Identify which cell holds the provided text, then report its [X, Y] central coordinate. 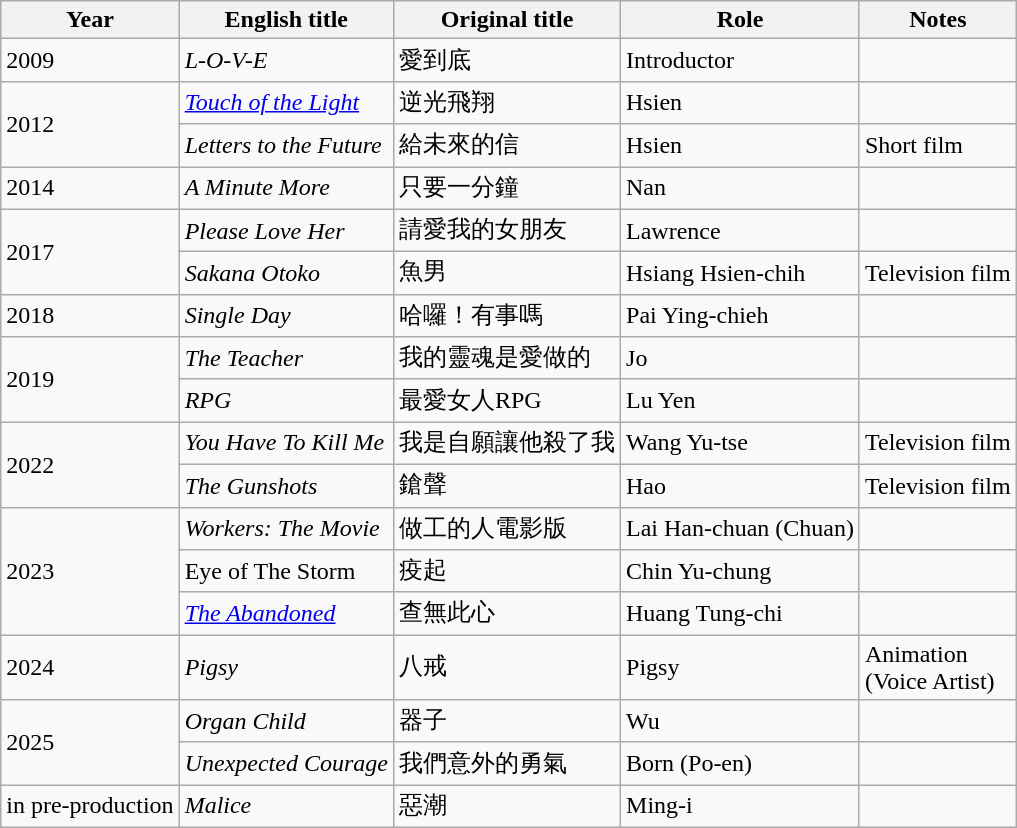
Workers: The Movie [286, 528]
Huang Tung-chi [740, 614]
Unexpected Courage [286, 764]
The Gunshots [286, 486]
Introductor [740, 60]
Organ Child [286, 722]
RPG [286, 400]
愛到底 [506, 60]
做工的人電影版 [506, 528]
Wu [740, 722]
Wang Yu-tse [740, 444]
Lawrence [740, 230]
Please Love Her [286, 230]
Short film [938, 146]
L-O-V-E [286, 60]
Animation(Voice Artist) [938, 668]
查無此心 [506, 614]
請愛我的女朋友 [506, 230]
魚男 [506, 274]
惡潮 [506, 806]
Ming-i [740, 806]
2025 [90, 742]
Role [740, 20]
器子 [506, 722]
Lai Han-chuan (Chuan) [740, 528]
疫起 [506, 572]
Jo [740, 358]
2014 [90, 188]
八戒 [506, 668]
最愛女人RPG [506, 400]
逆光飛翔 [506, 102]
2019 [90, 380]
只要一分鐘 [506, 188]
我們意外的勇氣 [506, 764]
Sakana Otoko [286, 274]
Eye of The Storm [286, 572]
2022 [90, 464]
Lu Yen [740, 400]
2009 [90, 60]
The Abandoned [286, 614]
Born (Po-en) [740, 764]
Letters to the Future [286, 146]
給未來的信 [506, 146]
A Minute More [286, 188]
鎗聲 [506, 486]
我是自願讓他殺了我 [506, 444]
Pai Ying-chieh [740, 316]
English title [286, 20]
The Teacher [286, 358]
Original title [506, 20]
2017 [90, 252]
2023 [90, 571]
2024 [90, 668]
You Have To Kill Me [286, 444]
Chin Yu-chung [740, 572]
Nan [740, 188]
我的靈魂是愛做的 [506, 358]
Touch of the Light [286, 102]
Single Day [286, 316]
Hsiang Hsien-chih [740, 274]
2018 [90, 316]
Malice [286, 806]
Year [90, 20]
in pre-production [90, 806]
哈囉！有事嗎 [506, 316]
Notes [938, 20]
2012 [90, 124]
Hao [740, 486]
